Return the (X, Y) coordinate for the center point of the cell that contains the specified text.  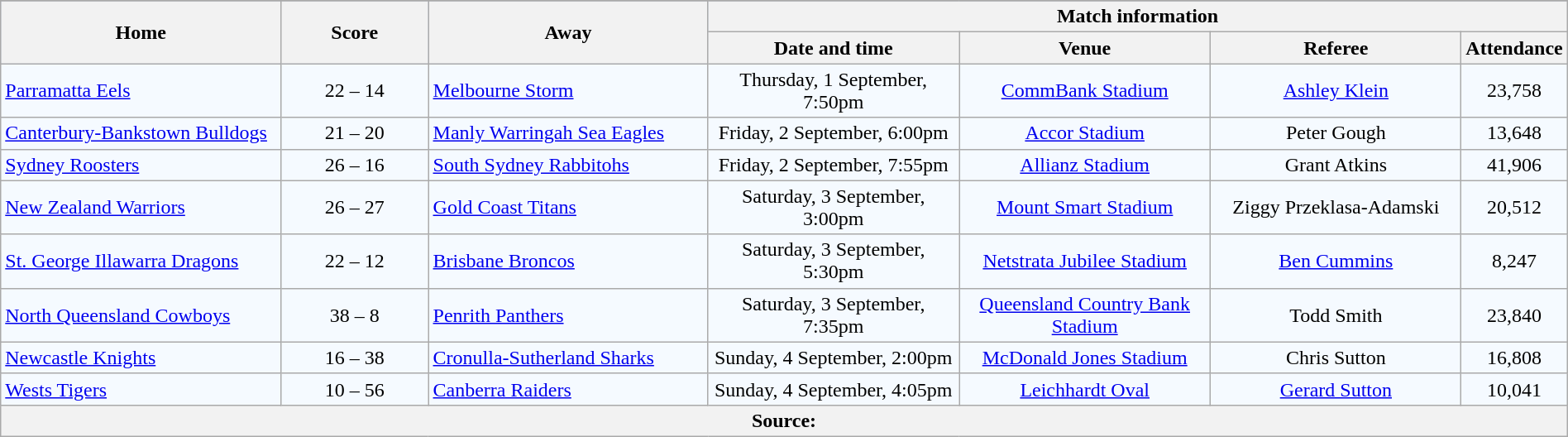
Match information (1138, 17)
Parramatta Eels (141, 91)
Sunday, 4 September, 2:00pm (834, 358)
Netstrata Jubilee Stadium (1085, 262)
Saturday, 3 September, 7:35pm (834, 315)
Thursday, 1 September, 7:50pm (834, 91)
Friday, 2 September, 7:55pm (834, 165)
Newcastle Knights (141, 358)
Gold Coast Titans (568, 207)
Saturday, 3 September, 5:30pm (834, 262)
McDonald Jones Stadium (1085, 358)
North Queensland Cowboys (141, 315)
Todd Smith (1336, 315)
St. George Illawarra Dragons (141, 262)
New Zealand Warriors (141, 207)
Attendance (1514, 48)
22 – 12 (355, 262)
Allianz Stadium (1085, 165)
Date and time (834, 48)
Sunday, 4 September, 4:05pm (834, 389)
Ziggy Przeklasa-Adamski (1336, 207)
Referee (1336, 48)
Venue (1085, 48)
Saturday, 3 September, 3:00pm (834, 207)
South Sydney Rabbitohs (568, 165)
Source: (784, 420)
Sydney Roosters (141, 165)
10 – 56 (355, 389)
Friday, 2 September, 6:00pm (834, 133)
Peter Gough (1336, 133)
13,648 (1514, 133)
Grant Atkins (1336, 165)
Accor Stadium (1085, 133)
10,041 (1514, 389)
Away (568, 32)
Leichhardt Oval (1085, 389)
Melbourne Storm (568, 91)
23,758 (1514, 91)
Canberra Raiders (568, 389)
23,840 (1514, 315)
Gerard Sutton (1336, 389)
Chris Sutton (1336, 358)
16,808 (1514, 358)
Home (141, 32)
20,512 (1514, 207)
Score (355, 32)
41,906 (1514, 165)
22 – 14 (355, 91)
38 – 8 (355, 315)
CommBank Stadium (1085, 91)
21 – 20 (355, 133)
Queensland Country Bank Stadium (1085, 315)
16 – 38 (355, 358)
Canterbury-Bankstown Bulldogs (141, 133)
Ashley Klein (1336, 91)
Brisbane Broncos (568, 262)
Cronulla-Sutherland Sharks (568, 358)
Penrith Panthers (568, 315)
26 – 27 (355, 207)
8,247 (1514, 262)
Mount Smart Stadium (1085, 207)
Manly Warringah Sea Eagles (568, 133)
26 – 16 (355, 165)
Ben Cummins (1336, 262)
Wests Tigers (141, 389)
